Detect which cell encompasses the target text, then output its (X, Y) center coordinate. 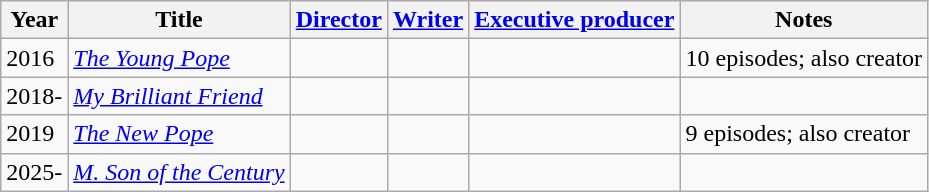
Executive producer (574, 20)
Director (338, 20)
10 episodes; also creator (804, 58)
Notes (804, 20)
2019 (34, 134)
2018- (34, 96)
My Brilliant Friend (179, 96)
The New Pope (179, 134)
Title (179, 20)
Year (34, 20)
9 episodes; also creator (804, 134)
The Young Pope (179, 58)
2025- (34, 172)
Writer (428, 20)
M. Son of the Century (179, 172)
2016 (34, 58)
